Find where the given text appears and provide that cell's center as (x, y) coordinate. 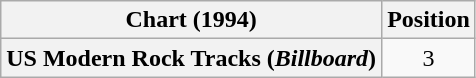
3 (429, 58)
Position (429, 20)
Chart (1994) (192, 20)
US Modern Rock Tracks (Billboard) (192, 58)
